Determine the [x, y] coordinate at the center of the cell enclosing the given text.  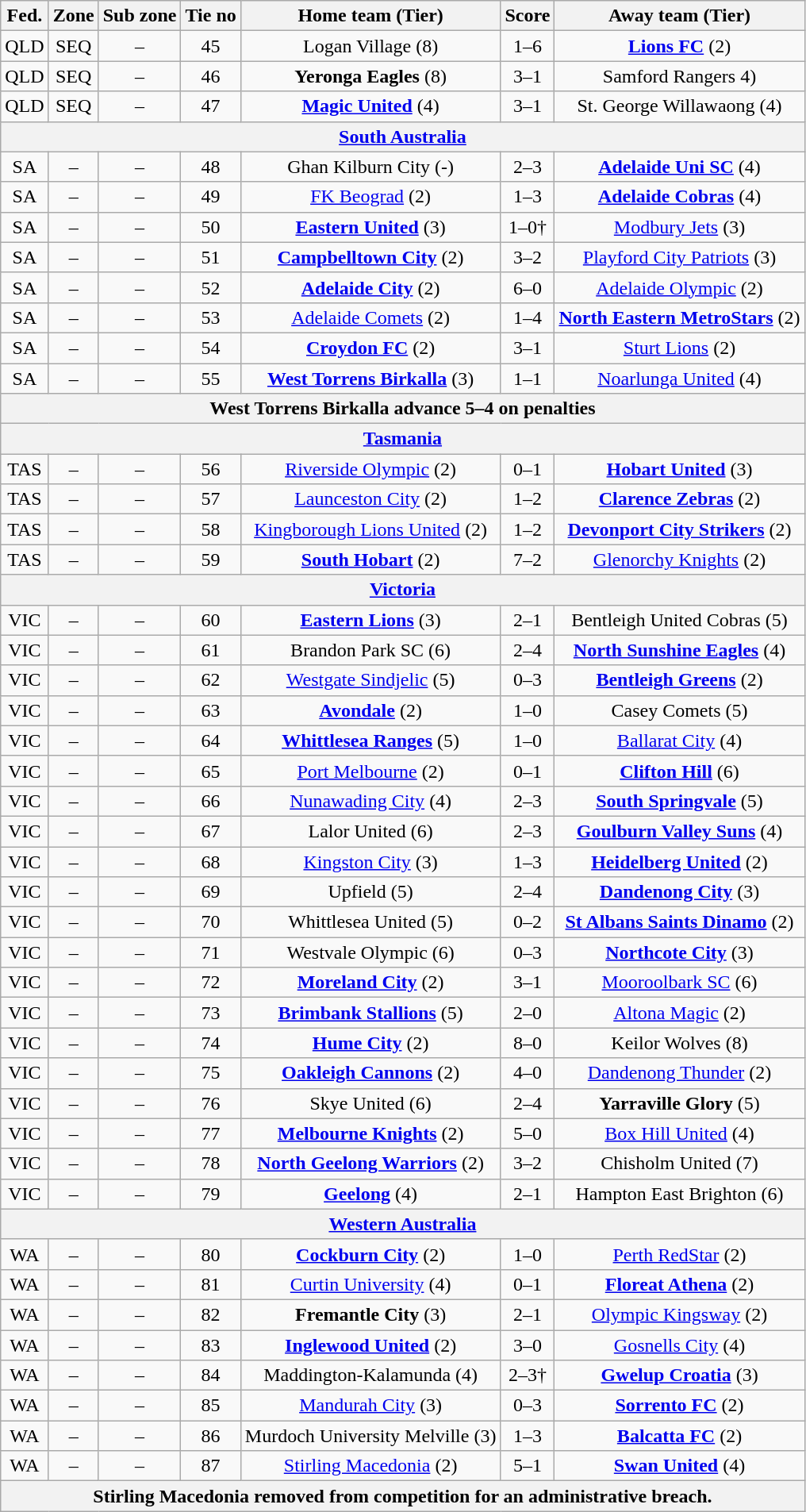
Swan United (4) [679, 1466]
76 [211, 1103]
Sturt Lions (2) [679, 348]
Northcote City (3) [679, 952]
61 [211, 650]
Tie no [211, 16]
Melbourne Knights (2) [370, 1133]
Adelaide Cobras (4) [679, 197]
65 [211, 771]
Nunawading City (4) [370, 801]
82 [211, 1314]
70 [211, 922]
0–2 [528, 922]
Bentleigh Greens (2) [679, 680]
South Springvale (5) [679, 801]
1–4 [528, 317]
45 [211, 46]
Brimbank Stallions (5) [370, 1013]
72 [211, 983]
8–0 [528, 1043]
87 [211, 1466]
57 [211, 499]
3–0 [528, 1345]
63 [211, 710]
68 [211, 861]
1–1 [528, 379]
48 [211, 167]
Ghan Kilburn City (-) [370, 167]
Playford City Patriots (3) [679, 257]
Moreland City (2) [370, 983]
71 [211, 952]
Tasmania [403, 439]
Stirling Macedonia (2) [370, 1466]
West Torrens Birkalla (3) [370, 379]
Hobart United (3) [679, 469]
Zone [73, 16]
50 [211, 227]
Logan Village (8) [370, 46]
46 [211, 76]
83 [211, 1345]
West Torrens Birkalla advance 5–4 on penalties [403, 409]
Sorrento FC (2) [679, 1406]
81 [211, 1284]
Whittlesea United (5) [370, 922]
Hume City (2) [370, 1043]
Ballarat City (4) [679, 741]
Yarraville Glory (5) [679, 1103]
South Hobart (2) [370, 560]
67 [211, 831]
54 [211, 348]
Western Australia [403, 1224]
Stirling Macedonia removed from competition for an administrative breach. [403, 1496]
Sub zone [140, 16]
77 [211, 1133]
62 [211, 680]
56 [211, 469]
Riverside Olympic (2) [370, 469]
Box Hill United (4) [679, 1133]
Mandurah City (3) [370, 1406]
Mooroolbark SC (6) [679, 983]
60 [211, 620]
Fremantle City (3) [370, 1314]
85 [211, 1406]
84 [211, 1375]
Heidelberg United (2) [679, 861]
69 [211, 892]
2–0 [528, 1013]
Balcatta FC (2) [679, 1436]
Westgate Sindjelic (5) [370, 680]
FK Beograd (2) [370, 197]
Casey Comets (5) [679, 710]
Goulburn Valley Suns (4) [679, 831]
Upfield (5) [370, 892]
Campbelltown City (2) [370, 257]
Bentleigh United Cobras (5) [679, 620]
Skye United (6) [370, 1103]
59 [211, 560]
66 [211, 801]
Cockburn City (2) [370, 1254]
Adelaide Olympic (2) [679, 287]
St. George Willawaong (4) [679, 106]
58 [211, 529]
Glenorchy Knights (2) [679, 560]
79 [211, 1194]
73 [211, 1013]
75 [211, 1073]
Port Melbourne (2) [370, 771]
Croydon FC (2) [370, 348]
4–0 [528, 1073]
Lions FC (2) [679, 46]
Yeronga Eagles (8) [370, 76]
Score [528, 16]
Gwelup Croatia (3) [679, 1375]
47 [211, 106]
Westvale Olympic (6) [370, 952]
Inglewood United (2) [370, 1345]
86 [211, 1436]
North Sunshine Eagles (4) [679, 650]
Maddington-Kalamunda (4) [370, 1375]
49 [211, 197]
North Eastern MetroStars (2) [679, 317]
Whittlesea Ranges (5) [370, 741]
1–0† [528, 227]
Lalor United (6) [370, 831]
Adelaide Comets (2) [370, 317]
Gosnells City (4) [679, 1345]
53 [211, 317]
Clifton Hill (6) [679, 771]
52 [211, 287]
Adelaide Uni SC (4) [679, 167]
Magic United (4) [370, 106]
Kingborough Lions United (2) [370, 529]
Perth RedStar (2) [679, 1254]
Olympic Kingsway (2) [679, 1314]
Eastern United (3) [370, 227]
Curtin University (4) [370, 1284]
Eastern Lions (3) [370, 620]
Keilor Wolves (8) [679, 1043]
Away team (Tier) [679, 16]
Floreat Athena (2) [679, 1284]
Dandenong Thunder (2) [679, 1073]
74 [211, 1043]
Home team (Tier) [370, 16]
78 [211, 1164]
Brandon Park SC (6) [370, 650]
51 [211, 257]
Chisholm United (7) [679, 1164]
Murdoch University Melville (3) [370, 1436]
Samford Rangers 4) [679, 76]
2–3† [528, 1375]
1–6 [528, 46]
St Albans Saints Dinamo (2) [679, 922]
Noarlunga United (4) [679, 379]
Devonport City Strikers (2) [679, 529]
7–2 [528, 560]
Clarence Zebras (2) [679, 499]
Victoria [403, 590]
Oakleigh Cannons (2) [370, 1073]
64 [211, 741]
55 [211, 379]
Geelong (4) [370, 1194]
Dandenong City (3) [679, 892]
Adelaide City (2) [370, 287]
Fed. [25, 16]
Launceston City (2) [370, 499]
6–0 [528, 287]
Altona Magic (2) [679, 1013]
Kingston City (3) [370, 861]
North Geelong Warriors (2) [370, 1164]
80 [211, 1254]
Modbury Jets (3) [679, 227]
South Australia [403, 137]
5–1 [528, 1466]
Avondale (2) [370, 710]
Hampton East Brighton (6) [679, 1194]
5–0 [528, 1133]
